Extract the [x, y] coordinate from the center of the cell holding the provided text.  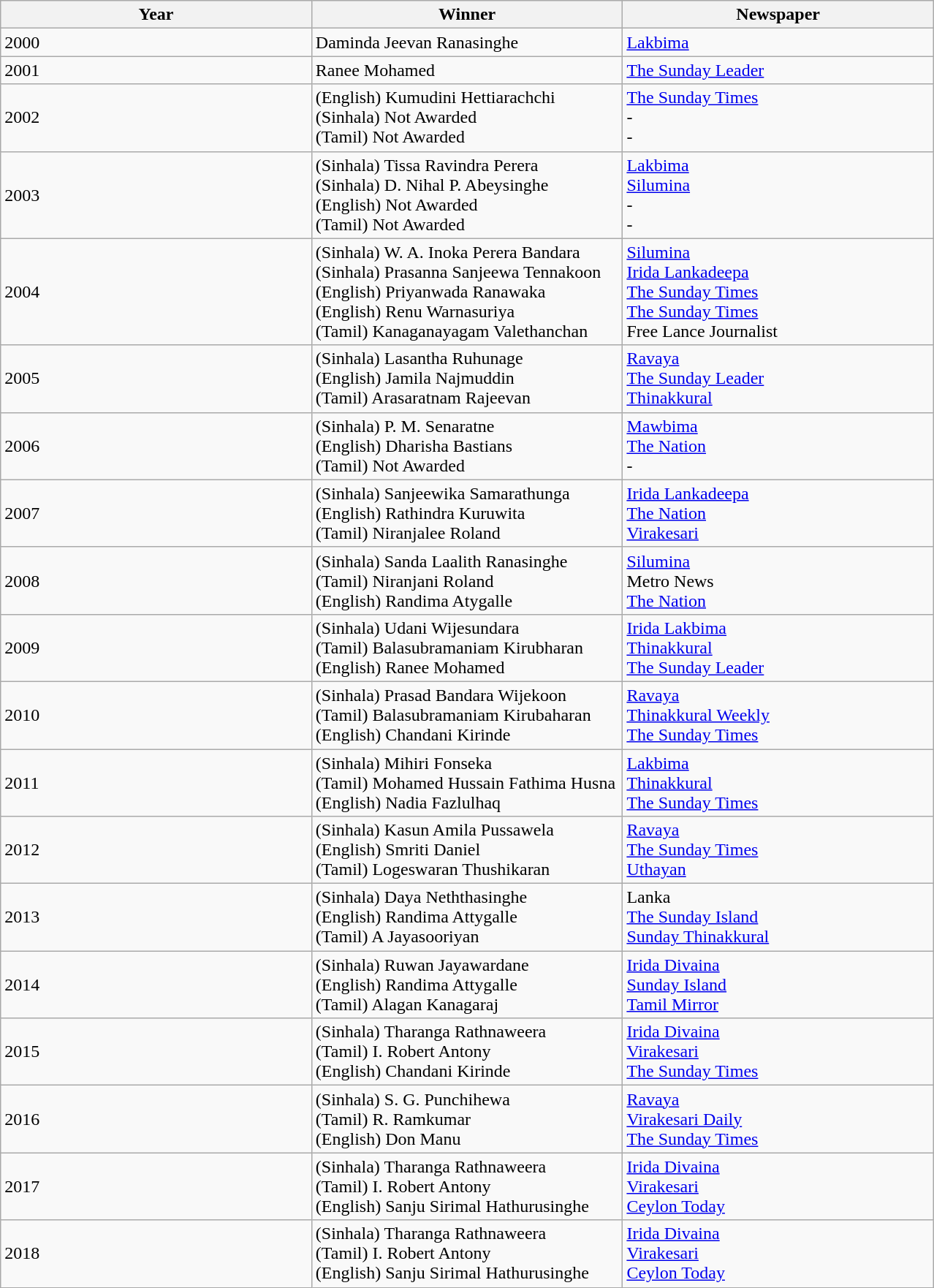
Irida DivainaVirakesariThe Sunday Times [778, 1052]
2016 [156, 1119]
Year [156, 15]
MawbimaThe Nation- [778, 446]
(Sinhala) Ruwan Jayawardane(English) Randima Attygalle(Tamil) Alagan Kanagaraj [467, 985]
2018 [156, 1254]
(Sinhala) P. M. Senaratne(English) Dharisha Bastians(Tamil) Not Awarded [467, 446]
(Sinhala) Sanda Laalith Ranasinghe(Tamil) Niranjani Roland(English) Randima Atygalle [467, 580]
LankaThe Sunday IslandSunday Thinakkural [778, 917]
Lakbima [778, 42]
SiluminaMetro NewsThe Nation [778, 580]
2012 [156, 850]
2008 [156, 580]
2003 [156, 194]
(English) Kumudini Hettiarachchi(Sinhala) Not Awarded(Tamil) Not Awarded [467, 118]
(Sinhala) Kasun Amila Pussawela(English) Smriti Daniel(Tamil) Logeswaran Thushikaran [467, 850]
2002 [156, 118]
(Sinhala) Prasad Bandara Wijekoon(Tamil) Balasubramaniam Kirubaharan(English) Chandani Kirinde [467, 715]
Daminda Jeevan Ranasinghe [467, 42]
2001 [156, 70]
2010 [156, 715]
The Sunday Times-- [778, 118]
2007 [156, 513]
2011 [156, 782]
2005 [156, 379]
(Sinhala) Daya Neththasinghe(English) Randima Attygalle(Tamil) A Jayasooriyan [467, 917]
(Sinhala) S. G. Punchihewa(Tamil) R. Ramkumar(English) Don Manu [467, 1119]
Irida DivainaSunday IslandTamil Mirror [778, 985]
2014 [156, 985]
Irida LankadeepaThe NationVirakesari [778, 513]
2000 [156, 42]
2017 [156, 1186]
(Sinhala) Udani Wijesundara(Tamil) Balasubramaniam Kirubharan(English) Ranee Mohamed [467, 648]
2013 [156, 917]
2004 [156, 292]
(Sinhala) Mihiri Fonseka(Tamil) Mohamed Hussain Fathima Husna(English) Nadia Fazlulhaq [467, 782]
LakbimaThinakkuralThe Sunday Times [778, 782]
(Sinhala) Lasantha Ruhunage(English) Jamila Najmuddin(Tamil) Arasaratnam Rajeevan [467, 379]
2015 [156, 1052]
RavayaThe Sunday LeaderThinakkural [778, 379]
2009 [156, 648]
Newspaper [778, 15]
Winner [467, 15]
(Sinhala) Tissa Ravindra Perera(Sinhala) D. Nihal P. Abeysinghe(English) Not Awarded(Tamil) Not Awarded [467, 194]
LakbimaSilumina-- [778, 194]
RavayaThinakkural WeeklyThe Sunday Times [778, 715]
Irida LakbimaThinakkuralThe Sunday Leader [778, 648]
SiluminaIrida LankadeepaThe Sunday TimesThe Sunday TimesFree Lance Journalist [778, 292]
(Sinhala) Tharanga Rathnaweera(Tamil) I. Robert Antony(English) Chandani Kirinde [467, 1052]
RavayaVirakesari DailyThe Sunday Times [778, 1119]
RavayaThe Sunday TimesUthayan [778, 850]
(Sinhala) Sanjeewika Samarathunga(English) Rathindra Kuruwita(Tamil) Niranjalee Roland [467, 513]
The Sunday Leader [778, 70]
Ranee Mohamed [467, 70]
2006 [156, 446]
